From the cell containing the given text, extract its center point as [x, y] coordinate. 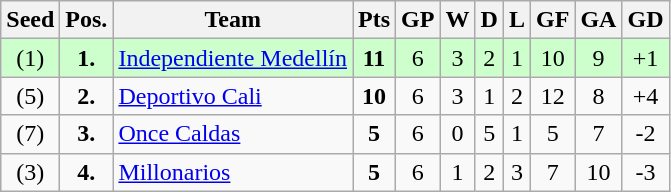
(5) [30, 96]
4. [86, 172]
-2 [646, 134]
W [458, 20]
(1) [30, 58]
Deportivo Cali [233, 96]
Millonarios [233, 172]
Seed [30, 20]
0 [458, 134]
-3 [646, 172]
L [516, 20]
GP [418, 20]
12 [553, 96]
Team [233, 20]
+4 [646, 96]
D [489, 20]
GF [553, 20]
GA [598, 20]
1. [86, 58]
(7) [30, 134]
Once Caldas [233, 134]
+1 [646, 58]
2. [86, 96]
(3) [30, 172]
3. [86, 134]
Independiente Medellín [233, 58]
9 [598, 58]
Pts [374, 20]
8 [598, 96]
GD [646, 20]
Pos. [86, 20]
11 [374, 58]
